Locate the cell with the specified text and output its [X, Y] center coordinate. 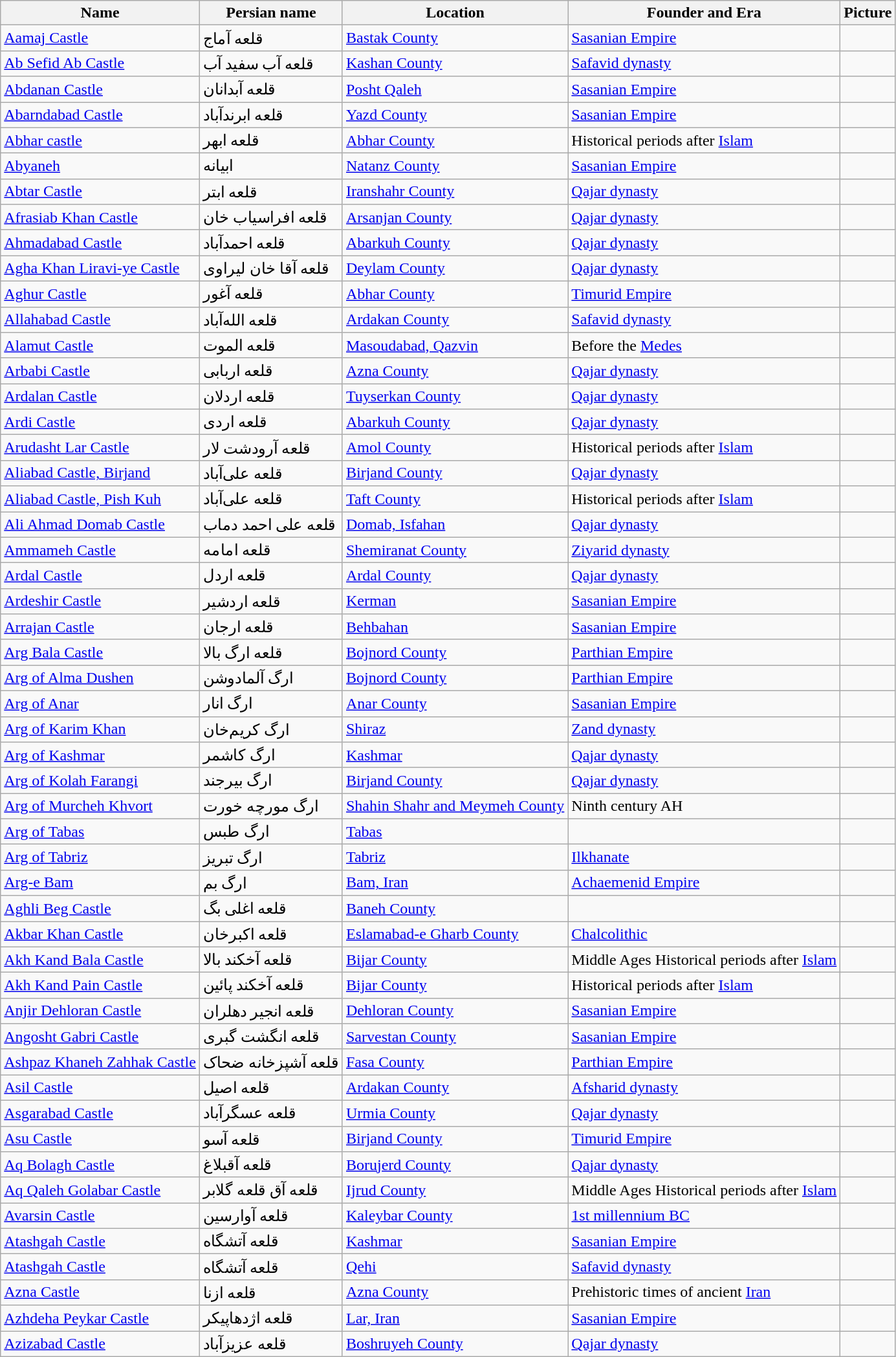
قلعه امامه [270, 550]
Aq Qaleh Golabar Castle [100, 1190]
Tabas [455, 832]
Asil Castle [100, 1088]
قلعه آخکند بالا [270, 960]
Alamut Castle [100, 346]
Aamaj Castle [100, 38]
Abtar Castle [100, 192]
Ardeshir Castle [100, 601]
Arrajan Castle [100, 627]
Yazd County [455, 115]
Shemiranat County [455, 550]
Arg Bala Castle [100, 652]
قلعه انجیر دهلران [270, 1011]
Amol County [455, 448]
Ardal Castle [100, 576]
قلعه الله‌آباد [270, 320]
Shahin Shahr and Meymeh County [455, 806]
Founder and Era [704, 13]
Akh Kand Bala Castle [100, 960]
قلعه اژدهاپیکر [270, 1318]
Taft County [455, 499]
Arg of Murcheh Khvort [100, 806]
قلعه اغلی بگ [270, 909]
Masoudabad, Qazvin [455, 346]
Location [455, 13]
Arg-e Bam [100, 883]
قلعه اردل [270, 576]
Behbahan [455, 627]
Aghli Beg Castle [100, 909]
ارگ کاشمر‎ [270, 755]
Kaleybar County [455, 1216]
قلعه ابتر [270, 192]
Arbabi Castle [100, 371]
Sarvestan County [455, 1037]
Eslamabad-e Gharb County [455, 934]
Aliabad Castle, Pish Kuh [100, 499]
قلعه افراسیاب خان [270, 217]
Ashpaz Khaneh Zahhak Castle [100, 1062]
ابيانه [270, 166]
Arg of Tabriz [100, 857]
قلعه آغور [270, 294]
Asu Castle [100, 1139]
Ilkhanate [704, 857]
قلعه اصیل [270, 1088]
Arg of Kashmar [100, 755]
قلعه عسگرآباد [270, 1113]
Abarndabad Castle [100, 115]
Ahmadabad Castle [100, 243]
قلعه آوارسین [270, 1216]
Ali Ahmad Domab Castle [100, 524]
Afsharid dynasty [704, 1088]
Azizabad Castle [100, 1343]
قلعه آقا خان لیراوی [270, 269]
Ziyarid dynasty [704, 550]
قلعه عزیزآباد [270, 1343]
Urmia County [455, 1113]
Asgarabad Castle [100, 1113]
ارگ مورچه خورت [270, 806]
Abdanan Castle [100, 89]
Name [100, 13]
Shiraz [455, 729]
Tuyserkan County [455, 397]
قلعه اردی [270, 422]
Before the Medes [704, 346]
قلعه ارگ بالا [270, 652]
ارگ طبس [270, 832]
Allahabad Castle [100, 320]
قلعه آب سفید آب [270, 63]
1st millennium BC [704, 1216]
قلعه آبدانان [270, 89]
Baneh County [455, 909]
Iranshahr County [455, 192]
قلعه آقبلاغ [270, 1165]
قلعه ازنا [270, 1292]
Deylam County [455, 269]
Domab, Isfahan [455, 524]
Angosht Gabri Castle [100, 1037]
قلعه آشپزخانه ضحاک [270, 1062]
Anjir Dehloran Castle [100, 1011]
قلعه احمدآباد [270, 243]
ارگ آلمادوشن [270, 678]
Chalcolithic [704, 934]
Agha Khan Liravi-ye Castle [100, 269]
Kashan County [455, 63]
Ab Sefid Ab Castle [100, 63]
Arg of Tabas [100, 832]
Prehistoric times of ancient Iran [704, 1292]
Ijrud County [455, 1190]
Achaemenid Empire [704, 883]
Qehi [455, 1267]
قلعه علی احمد دماب [270, 524]
قلعه اکبرخان [270, 934]
ارگ بیرجند [270, 780]
ارگ انار [270, 703]
Zand dynasty [704, 729]
Picture [868, 13]
قلعه ابهر [270, 140]
قلعه اردشیر [270, 601]
Arg of Kolah Farangi [100, 780]
Fasa County [455, 1062]
قلعه انگشت گبری [270, 1037]
قلعه اردلان [270, 397]
قلعه آسو [270, 1139]
قلعه الموت [270, 346]
Arg of Karim Khan [100, 729]
Akbar Khan Castle [100, 934]
Tabriz [455, 857]
Ammameh Castle [100, 550]
Ninth century AH [704, 806]
Aq Bolagh Castle [100, 1165]
Natanz County [455, 166]
Avarsin Castle [100, 1216]
Bastak County [455, 38]
قلعه اربابی [270, 371]
Abhar castle [100, 140]
Bam, Iran [455, 883]
Ardi Castle [100, 422]
Aghur Castle [100, 294]
Aliabad Castle, Birjand [100, 473]
قلعه آرودشت لار [270, 448]
Azna Castle [100, 1292]
Kerman [455, 601]
قلعه آخکند پائین [270, 986]
Afrasiab Khan Castle [100, 217]
Ardalan Castle [100, 397]
Dehloran County [455, 1011]
قلعه ابرندآباد [270, 115]
قلعه آق قلعه گلابر [270, 1190]
ارگ کریم‌خان [270, 729]
Abyaneh [100, 166]
قلعه آماج [270, 38]
Arsanjan County [455, 217]
ارگ بم [270, 883]
Posht Qaleh [455, 89]
Persian name [270, 13]
Arudasht Lar Castle [100, 448]
قلعه ارجان [270, 627]
ارگ تبریز [270, 857]
Ardal County [455, 576]
Lar, Iran [455, 1318]
Arg of Alma Dushen [100, 678]
Azhdeha Peykar Castle [100, 1318]
Borujerd County [455, 1165]
Akh Kand Pain Castle [100, 986]
Anar County [455, 703]
Arg of Anar [100, 703]
Boshruyeh County [455, 1343]
